Output the (x, y) coordinate of the center of the cell containing the given text.  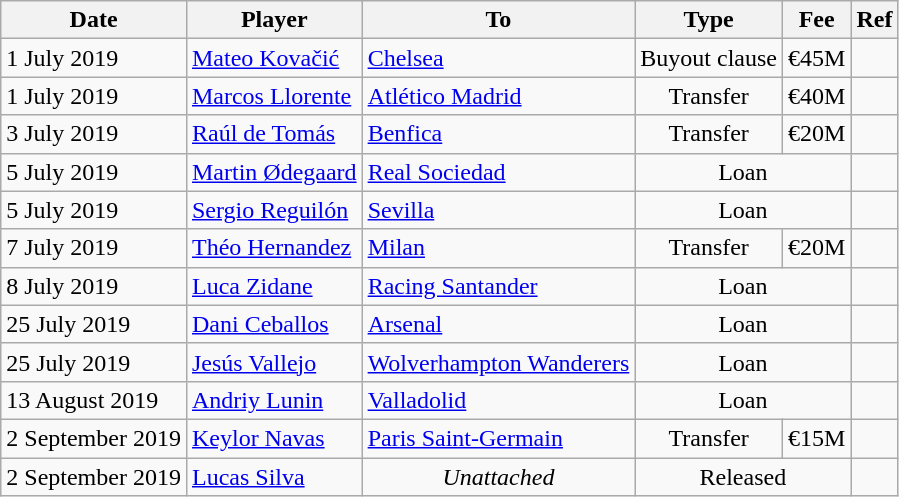
Théo Hernandez (274, 248)
Andriy Lunin (274, 400)
Mateo Kovačić (274, 58)
Date (94, 20)
Released (743, 477)
€15M (816, 438)
Racing Santander (498, 286)
Benfica (498, 134)
Paris Saint-Germain (498, 438)
Ref (874, 20)
Luca Zidane (274, 286)
Chelsea (498, 58)
Marcos Llorente (274, 96)
Jesús Vallejo (274, 362)
Unattached (498, 477)
Dani Ceballos (274, 324)
Real Sociedad (498, 172)
Raúl de Tomás (274, 134)
Sergio Reguilón (274, 210)
Valladolid (498, 400)
Player (274, 20)
Sevilla (498, 210)
3 July 2019 (94, 134)
Buyout clause (709, 58)
Milan (498, 248)
7 July 2019 (94, 248)
Arsenal (498, 324)
Fee (816, 20)
8 July 2019 (94, 286)
€40M (816, 96)
13 August 2019 (94, 400)
Martin Ødegaard (274, 172)
Wolverhampton Wanderers (498, 362)
Atlético Madrid (498, 96)
Type (709, 20)
€45M (816, 58)
To (498, 20)
Keylor Navas (274, 438)
Lucas Silva (274, 477)
